Detect which cell encompasses the target text, then output its [x, y] center coordinate. 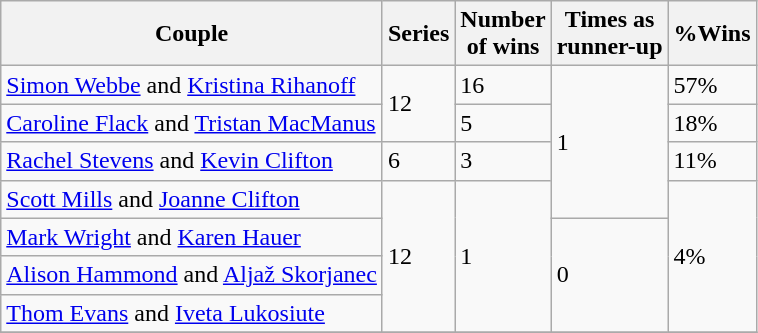
Caroline Flack and Tristan MacManus [192, 123]
18% [712, 123]
3 [503, 161]
6 [418, 161]
0 [610, 275]
Couple [192, 34]
Thom Evans and Iveta Lukosiute [192, 313]
Rachel Stevens and Kevin Clifton [192, 161]
16 [503, 85]
Series [418, 34]
57% [712, 85]
4% [712, 256]
Simon Webbe and Kristina Rihanoff [192, 85]
Alison Hammond and Aljaž Skorjanec [192, 275]
Times asrunner-up [610, 34]
%Wins [712, 34]
11% [712, 161]
5 [503, 123]
Mark Wright and Karen Hauer [192, 237]
Scott Mills and Joanne Clifton [192, 199]
Numberof wins [503, 34]
